Search for the cell housing the specified text and yield its [X, Y] center coordinate. 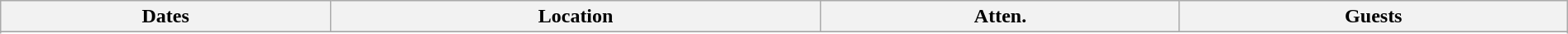
Guests [1373, 17]
Atten. [1001, 17]
Location [576, 17]
Dates [165, 17]
